Determine the (X, Y) coordinate at the center of the cell enclosing the given text.  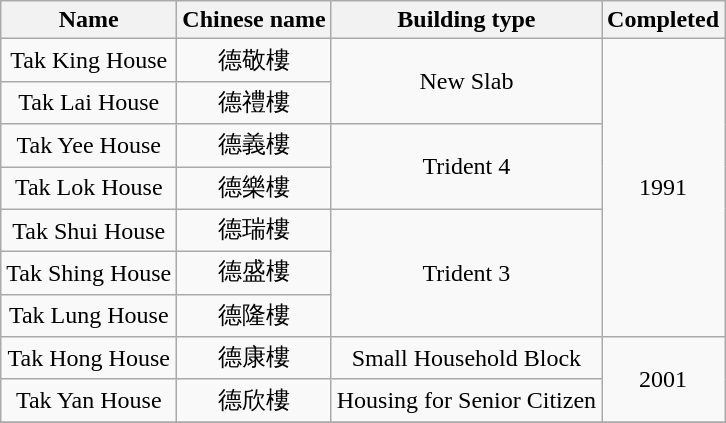
Trident 4 (466, 166)
Trident 3 (466, 273)
德盛樓 (254, 274)
Chinese name (254, 20)
Tak King House (89, 60)
Small Household Block (466, 358)
Name (89, 20)
Completed (664, 20)
2001 (664, 380)
德隆樓 (254, 316)
德樂樓 (254, 188)
Tak Lai House (89, 102)
Tak Yan House (89, 400)
Tak Hong House (89, 358)
New Slab (466, 82)
Tak Yee House (89, 146)
德義樓 (254, 146)
德禮樓 (254, 102)
Tak Shing House (89, 274)
德敬樓 (254, 60)
1991 (664, 188)
德康樓 (254, 358)
Building type (466, 20)
Tak Lok House (89, 188)
德欣樓 (254, 400)
Tak Lung House (89, 316)
Housing for Senior Citizen (466, 400)
德瑞樓 (254, 230)
Tak Shui House (89, 230)
